Return (x, y) of the center of cell containing provided text 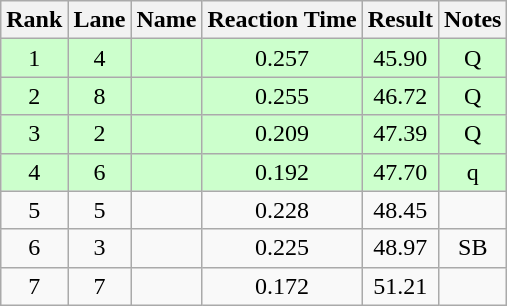
48.45 (400, 210)
Name (166, 20)
Result (400, 20)
45.90 (400, 58)
8 (100, 96)
0.172 (282, 286)
48.97 (400, 248)
0.192 (282, 172)
1 (34, 58)
0.257 (282, 58)
Notes (473, 20)
Rank (34, 20)
51.21 (400, 286)
46.72 (400, 96)
47.70 (400, 172)
Lane (100, 20)
0.225 (282, 248)
q (473, 172)
0.209 (282, 134)
47.39 (400, 134)
0.255 (282, 96)
SB (473, 248)
0.228 (282, 210)
Reaction Time (282, 20)
